Detect which cell encompasses the target text, then output its (X, Y) center coordinate. 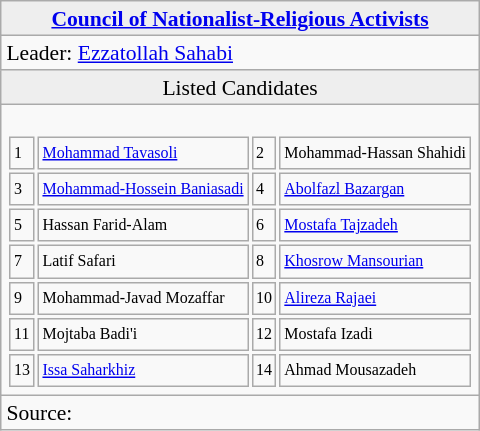
1 (22, 152)
Ahmad Mousazadeh (376, 370)
Alireza Rajaei (376, 298)
Mohammad Tavasoli (143, 152)
5 (22, 226)
14 (264, 370)
6 (264, 226)
Mohammad-Hossein Baniasadi (143, 188)
Leader: Ezzatollah Sahabi (240, 52)
Listed Candidates (240, 87)
13 (22, 370)
10 (264, 298)
Mostafa Izadi (376, 334)
Abolfazl Bazargan (376, 188)
7 (22, 262)
Latif Safari (143, 262)
8 (264, 262)
Mojtaba Badi'i (143, 334)
4 (264, 188)
12 (264, 334)
Issa Saharkhiz (143, 370)
3 (22, 188)
11 (22, 334)
Mohammad-Javad Mozaffar (143, 298)
Hassan Farid-Alam (143, 226)
Khosrow Mansourian (376, 262)
2 (264, 152)
Council of Nationalist-Religious Activists (240, 18)
Mohammad-Hassan Shahidi (376, 152)
Source: (240, 412)
9 (22, 298)
Mostafa Tajzadeh (376, 226)
